Extract the [x, y] coordinate from the center of the cell holding the provided text.  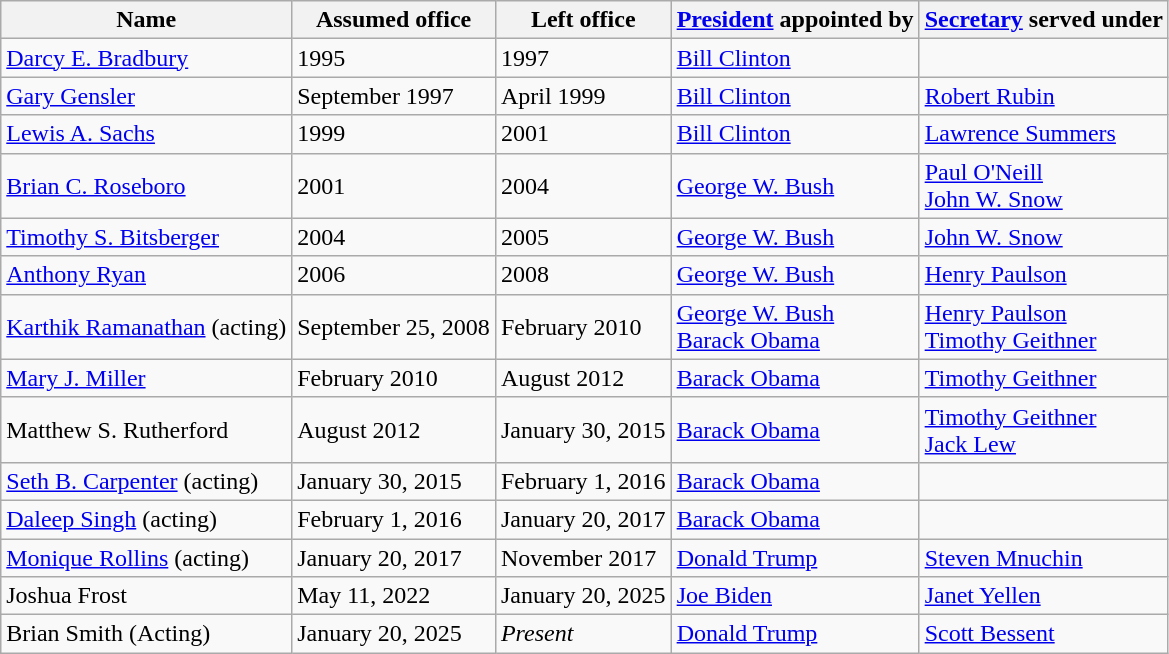
Present [583, 634]
2006 [394, 275]
Darcy E. Bradbury [146, 58]
George W. BushBarack Obama [795, 326]
Steven Mnuchin [1044, 557]
Brian Smith (Acting) [146, 634]
Assumed office [394, 20]
Timothy Geithner [1044, 378]
1999 [394, 134]
Matthew S. Rutherford [146, 430]
Joshua Frost [146, 596]
September 1997 [394, 96]
Lewis A. Sachs [146, 134]
Lawrence Summers [1044, 134]
Gary Gensler [146, 96]
1995 [394, 58]
April 1999 [583, 96]
Scott Bessent [1044, 634]
John W. Snow [1044, 237]
Henry Paulson [1044, 275]
Janet Yellen [1044, 596]
1997 [583, 58]
Joe Biden [795, 596]
2008 [583, 275]
Left office [583, 20]
May 11, 2022 [394, 596]
Mary J. Miller [146, 378]
September 25, 2008 [394, 326]
2005 [583, 237]
Anthony Ryan [146, 275]
Paul O'NeillJohn W. Snow [1044, 186]
Henry PaulsonTimothy Geithner [1044, 326]
President appointed by [795, 20]
Seth B. Carpenter (acting) [146, 481]
Timothy GeithnerJack Lew [1044, 430]
Brian C. Roseboro [146, 186]
Timothy S. Bitsberger [146, 237]
Secretary served under [1044, 20]
Robert Rubin [1044, 96]
Karthik Ramanathan (acting) [146, 326]
Monique Rollins (acting) [146, 557]
November 2017 [583, 557]
Name [146, 20]
Daleep Singh (acting) [146, 519]
